For the text-containing cell, return its midpoint in (X, Y) coordinate format. 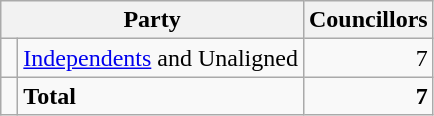
Councillors (368, 20)
Party (152, 20)
Independents and Unaligned (161, 58)
Total (161, 96)
